Scan for the cell matching the given text and deliver its (x, y) coordinate at center. 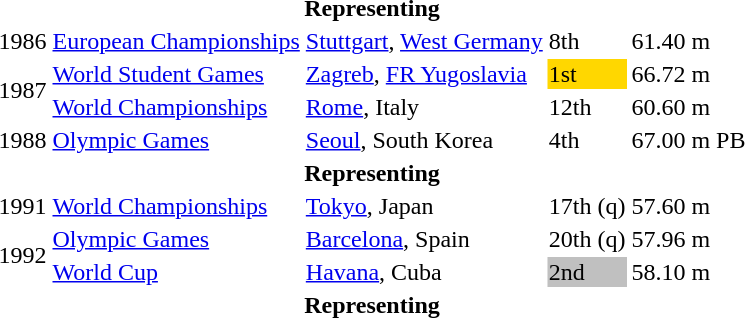
1st (587, 74)
World Cup (176, 272)
Tokyo, Japan (424, 206)
20th (q) (587, 239)
Havana, Cuba (424, 272)
Zagreb, FR Yugoslavia (424, 74)
2nd (587, 272)
12th (587, 107)
Rome, Italy (424, 107)
17th (q) (587, 206)
World Student Games (176, 74)
Stuttgart, West Germany (424, 41)
4th (587, 140)
8th (587, 41)
European Championships (176, 41)
Seoul, South Korea (424, 140)
Barcelona, Spain (424, 239)
